Identify which cell holds the provided text, then report its (X, Y) central coordinate. 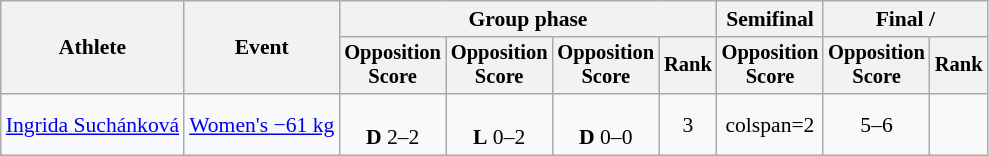
Event (262, 48)
3 (688, 124)
5–6 (876, 124)
Final / (905, 19)
D 0–0 (606, 124)
Group phase (528, 19)
colspan=2 (770, 124)
Ingrida Suchánková (92, 124)
Athlete (92, 48)
D 2–2 (392, 124)
L 0–2 (500, 124)
Semifinal (770, 19)
Women's −61 kg (262, 124)
